Identify which cell holds the provided text, then report its [X, Y] central coordinate. 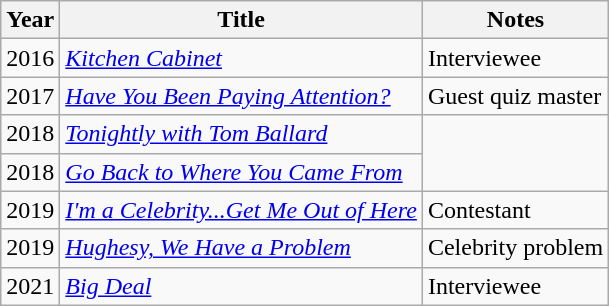
Tonightly with Tom Ballard [242, 134]
Go Back to Where You Came From [242, 172]
Title [242, 20]
Notes [515, 20]
I'm a Celebrity...Get Me Out of Here [242, 210]
Big Deal [242, 286]
Have You Been Paying Attention? [242, 96]
Guest quiz master [515, 96]
Year [30, 20]
2016 [30, 58]
2021 [30, 286]
Hughesy, We Have a Problem [242, 248]
2017 [30, 96]
Contestant [515, 210]
Celebrity problem [515, 248]
Kitchen Cabinet [242, 58]
